Search for the cell housing the specified text and yield its [x, y] center coordinate. 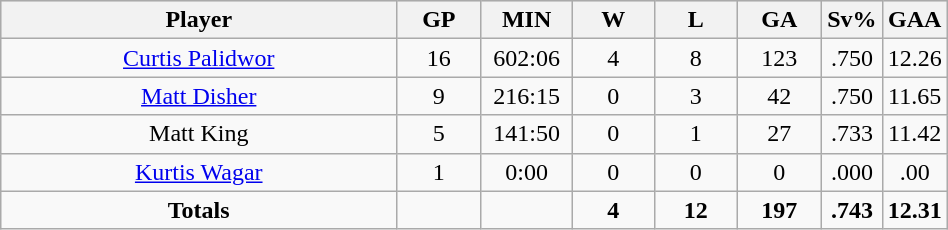
12 [695, 210]
Totals [199, 210]
Kurtis Wagar [199, 172]
Player [199, 20]
Matt Disher [199, 96]
141:50 [526, 134]
9 [439, 96]
GP [439, 20]
602:06 [526, 58]
MIN [526, 20]
GAA [914, 20]
12.26 [914, 58]
GA [780, 20]
Matt King [199, 134]
.743 [852, 210]
216:15 [526, 96]
12.31 [914, 210]
.000 [852, 172]
.00 [914, 172]
Curtis Palidwor [199, 58]
11.42 [914, 134]
W [613, 20]
197 [780, 210]
27 [780, 134]
Sv% [852, 20]
5 [439, 134]
.733 [852, 134]
42 [780, 96]
L [695, 20]
11.65 [914, 96]
16 [439, 58]
3 [695, 96]
8 [695, 58]
123 [780, 58]
0:00 [526, 172]
